Return [X, Y] of the center of cell containing provided text 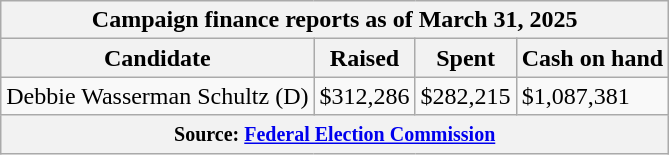
Cash on hand [592, 58]
$312,286 [364, 96]
Raised [364, 58]
$282,215 [466, 96]
Debbie Wasserman Schultz (D) [158, 96]
Source: Federal Election Commission [335, 134]
Candidate [158, 58]
$1,087,381 [592, 96]
Campaign finance reports as of March 31, 2025 [335, 20]
Spent [466, 58]
